Return the [x, y] coordinate for the center point of the cell that contains the specified text.  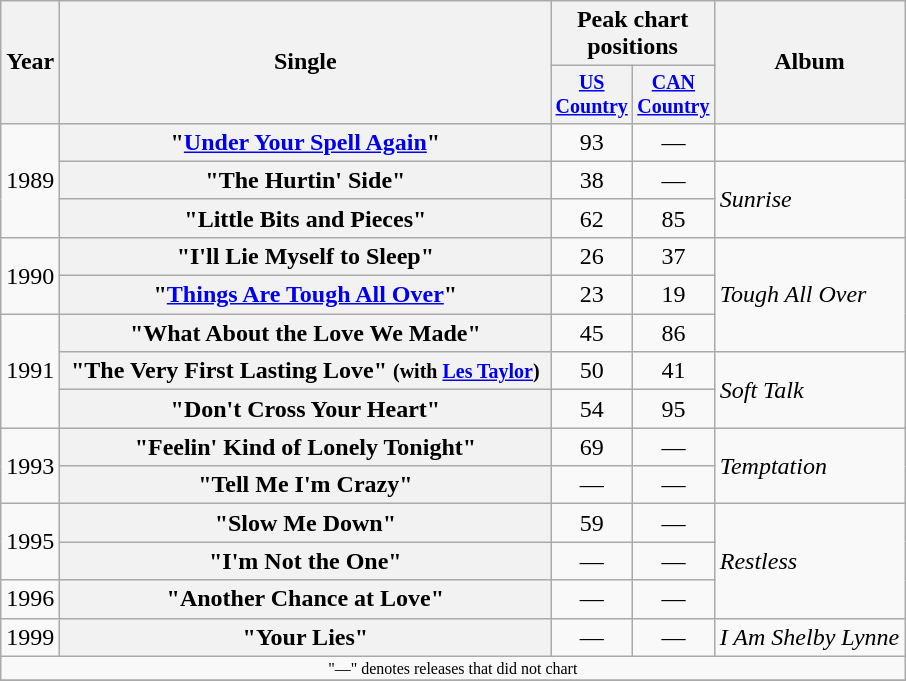
85 [674, 218]
"Don't Cross Your Heart" [306, 409]
"—" denotes releases that did not chart [453, 668]
62 [592, 218]
93 [592, 142]
CAN Country [674, 94]
1996 [30, 599]
"I'm Not the One" [306, 561]
95 [674, 409]
"I'll Lie Myself to Sleep" [306, 256]
"The Hurtin' Side" [306, 180]
"Slow Me Down" [306, 523]
69 [592, 447]
23 [592, 295]
Year [30, 62]
50 [592, 371]
"Feelin' Kind of Lonely Tonight" [306, 447]
Tough All Over [810, 294]
86 [674, 333]
59 [592, 523]
"Under Your Spell Again" [306, 142]
45 [592, 333]
US Country [592, 94]
Sunrise [810, 199]
"Little Bits and Pieces" [306, 218]
Temptation [810, 466]
"Another Chance at Love" [306, 599]
1993 [30, 466]
"Your Lies" [306, 637]
Single [306, 62]
Album [810, 62]
Soft Talk [810, 390]
37 [674, 256]
Restless [810, 561]
"What About the Love We Made" [306, 333]
"Things Are Tough All Over" [306, 295]
1991 [30, 371]
19 [674, 295]
26 [592, 256]
54 [592, 409]
1989 [30, 180]
"Tell Me I'm Crazy" [306, 485]
Peak chartpositions [632, 34]
38 [592, 180]
1999 [30, 637]
I Am Shelby Lynne [810, 637]
"The Very First Lasting Love" (with Les Taylor) [306, 371]
1995 [30, 542]
41 [674, 371]
1990 [30, 275]
